For the text-containing cell, return its midpoint in (x, y) coordinate format. 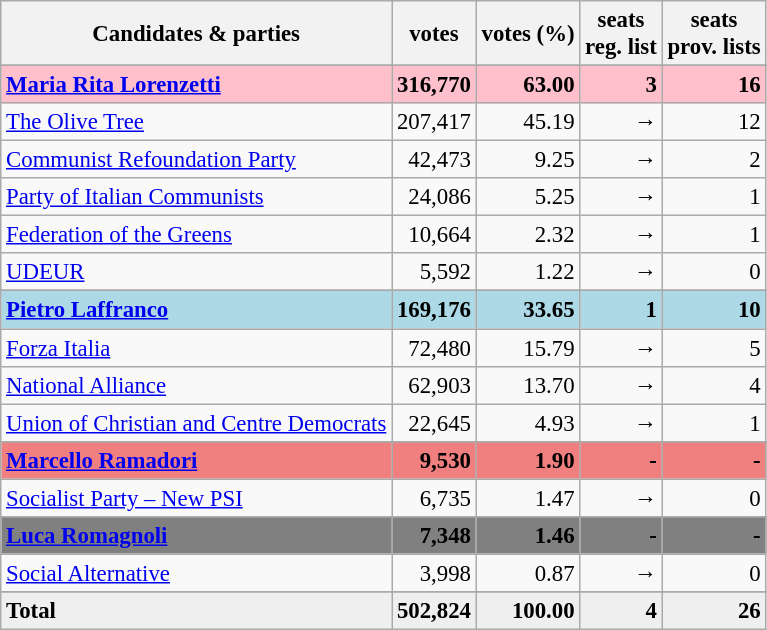
502,824 (434, 611)
Communist Refoundation Party (196, 160)
13.70 (528, 385)
1.47 (528, 498)
5 (714, 348)
votes (434, 34)
Socialist Party – New PSI (196, 498)
2.32 (528, 235)
9,530 (434, 460)
Forza Italia (196, 348)
0.87 (528, 573)
1.90 (528, 460)
Federation of the Greens (196, 235)
26 (714, 611)
33.65 (528, 310)
10,664 (434, 235)
316,770 (434, 85)
9.25 (528, 160)
votes (%) (528, 34)
5,592 (434, 273)
42,473 (434, 160)
Social Alternative (196, 573)
169,176 (434, 310)
7,348 (434, 536)
15.79 (528, 348)
1.22 (528, 273)
207,417 (434, 122)
Union of Christian and Centre Democrats (196, 423)
Total (196, 611)
Pietro Laffranco (196, 310)
UDEUR (196, 273)
10 (714, 310)
Maria Rita Lorenzetti (196, 85)
22,645 (434, 423)
seatsprov. lists (714, 34)
6,735 (434, 498)
3,998 (434, 573)
62,903 (434, 385)
National Alliance (196, 385)
4.93 (528, 423)
Luca Romagnoli (196, 536)
72,480 (434, 348)
5.25 (528, 197)
63.00 (528, 85)
The Olive Tree (196, 122)
16 (714, 85)
Candidates & parties (196, 34)
12 (714, 122)
1.46 (528, 536)
2 (714, 160)
100.00 (528, 611)
Party of Italian Communists (196, 197)
3 (621, 85)
45.19 (528, 122)
seatsreg. list (621, 34)
Marcello Ramadori (196, 460)
24,086 (434, 197)
